Capture the cell that displays the provided text and extract its (X, Y) central coordinate. 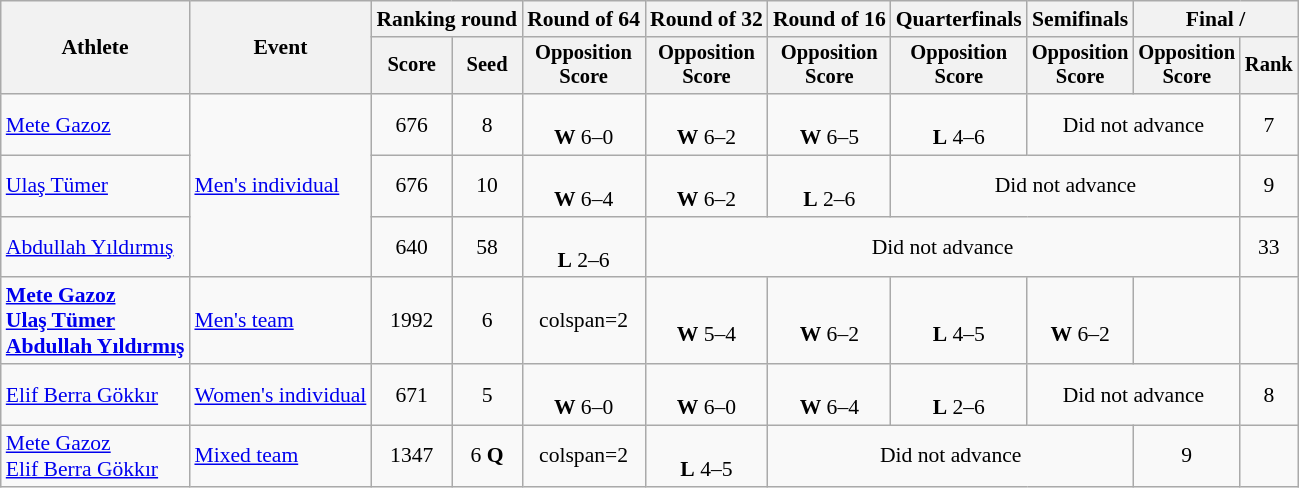
W 5–4 (706, 322)
Mete GazozElif Berra Gökkır (96, 456)
Men's individual (280, 186)
L 4–6 (959, 124)
Final / (1215, 19)
Women's individual (280, 394)
Round of 16 (830, 19)
Mixed team (280, 456)
640 (412, 248)
Mete GazozUlaş TümerAbdullah Yıldırmış (96, 322)
1347 (412, 456)
Score (412, 66)
1992 (412, 322)
W 6–5 (830, 124)
Round of 32 (706, 19)
Men's team (280, 322)
Ulaş Tümer (96, 186)
58 (487, 248)
Seed (487, 66)
6 (487, 322)
33 (1269, 248)
Rank (1269, 66)
5 (487, 394)
7 (1269, 124)
671 (412, 394)
Semifinals (1080, 19)
Event (280, 48)
Elif Berra Gökkır (96, 394)
10 (487, 186)
Athlete (96, 48)
6 Q (487, 456)
Quarterfinals (959, 19)
Round of 64 (584, 19)
Mete Gazoz (96, 124)
Abdullah Yıldırmış (96, 248)
Ranking round (446, 19)
